Return (x, y) of the center of cell containing provided text 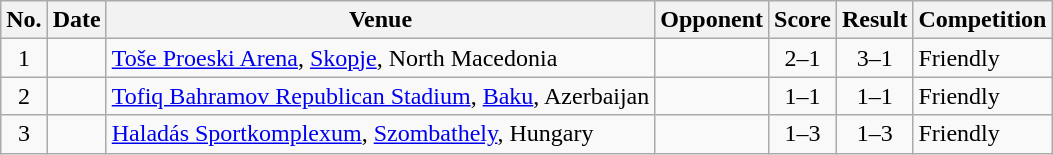
Toše Proeski Arena, Skopje, North Macedonia (380, 58)
Haladás Sportkomplexum, Szombathely, Hungary (380, 134)
3 (24, 134)
2 (24, 96)
No. (24, 20)
Venue (380, 20)
Tofiq Bahramov Republican Stadium, Baku, Azerbaijan (380, 96)
Date (76, 20)
1 (24, 58)
3–1 (875, 58)
Score (803, 20)
2–1 (803, 58)
Competition (982, 20)
Result (875, 20)
Opponent (712, 20)
